Search for the cell housing the specified text and yield its [X, Y] center coordinate. 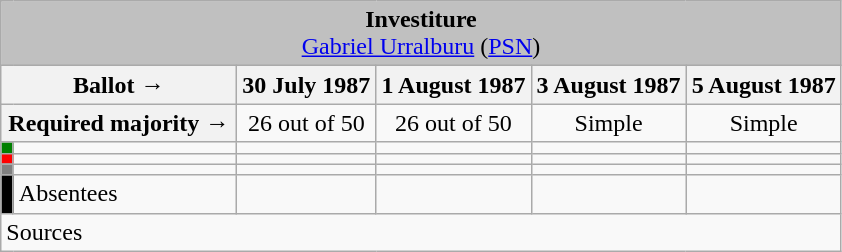
30 July 1987 [306, 85]
5 August 1987 [764, 85]
InvestitureGabriel Urralburu (PSN) [421, 34]
1 August 1987 [454, 85]
Sources [421, 232]
Absentees [125, 194]
Ballot → [119, 85]
Required majority → [119, 123]
3 August 1987 [608, 85]
